Scan for the cell matching the given text and deliver its [x, y] coordinate at center. 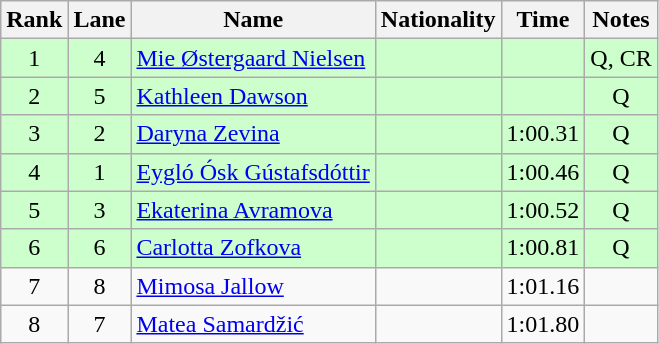
Notes [621, 20]
1:00.81 [543, 248]
Eygló Ósk Gústafsdóttir [253, 172]
Matea Samardžić [253, 324]
Mie Østergaard Nielsen [253, 58]
Q, CR [621, 58]
Name [253, 20]
Lane [100, 20]
1:01.80 [543, 324]
1:01.16 [543, 286]
Kathleen Dawson [253, 96]
1:00.46 [543, 172]
Mimosa Jallow [253, 286]
Rank [34, 20]
Time [543, 20]
Ekaterina Avramova [253, 210]
Nationality [438, 20]
1:00.52 [543, 210]
Daryna Zevina [253, 134]
1:00.31 [543, 134]
Carlotta Zofkova [253, 248]
